Find where the given text appears and provide that cell's center as [X, Y] coordinate. 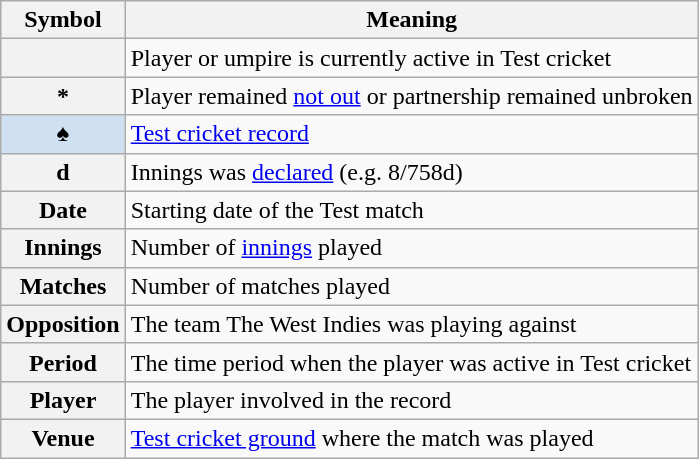
Opposition [63, 324]
d [63, 172]
The player involved in the record [412, 400]
Innings [63, 248]
Meaning [412, 20]
Test cricket ground where the match was played [412, 438]
Symbol [63, 20]
Number of matches played [412, 286]
Player remained not out or partnership remained unbroken [412, 96]
* [63, 96]
The time period when the player was active in Test cricket [412, 362]
Innings was declared (e.g. 8/758d) [412, 172]
The team The West Indies was playing against [412, 324]
Date [63, 210]
Number of innings played [412, 248]
Player or umpire is currently active in Test cricket [412, 58]
Test cricket record [412, 134]
Starting date of the Test match [412, 210]
Period [63, 362]
♠ [63, 134]
Matches [63, 286]
Player [63, 400]
Venue [63, 438]
